Locate the cell with the specified text and output its [X, Y] center coordinate. 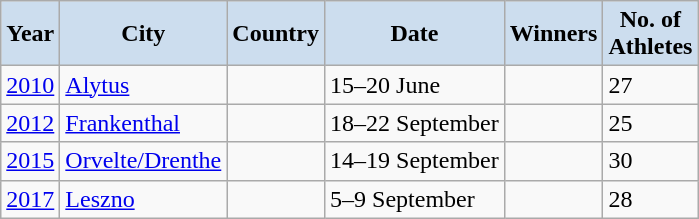
Winners [554, 34]
25 [650, 123]
14–19 September [415, 161]
18–22 September [415, 123]
Year [30, 34]
15–20 June [415, 85]
Alytus [144, 85]
5–9 September [415, 199]
City [144, 34]
Date [415, 34]
2017 [30, 199]
No. ofAthletes [650, 34]
2015 [30, 161]
Leszno [144, 199]
Country [276, 34]
2010 [30, 85]
Frankenthal [144, 123]
Orvelte/Drenthe [144, 161]
27 [650, 85]
28 [650, 199]
2012 [30, 123]
30 [650, 161]
